Return the [x, y] coordinate for the center point of the cell that contains the specified text.  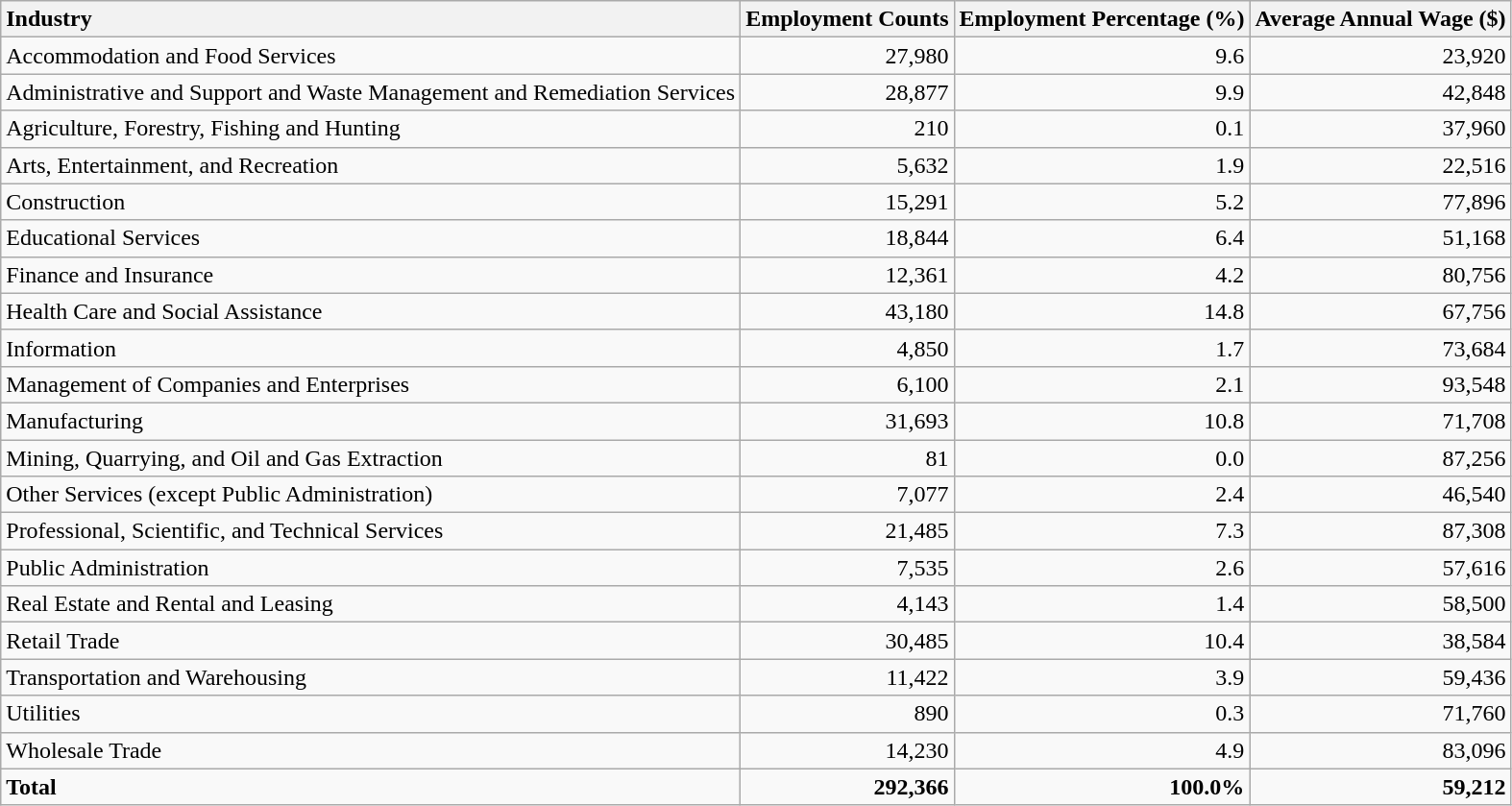
28,877 [847, 92]
1.7 [1102, 348]
210 [847, 129]
Mining, Quarrying, and Oil and Gas Extraction [371, 458]
71,760 [1380, 714]
23,920 [1380, 56]
Utilities [371, 714]
Manufacturing [371, 421]
0.0 [1102, 458]
38,584 [1380, 641]
Total [371, 787]
11,422 [847, 677]
93,548 [1380, 384]
27,980 [847, 56]
51,168 [1380, 238]
81 [847, 458]
14.8 [1102, 311]
59,212 [1380, 787]
Employment Counts [847, 19]
14,230 [847, 750]
71,708 [1380, 421]
15,291 [847, 202]
Educational Services [371, 238]
2.1 [1102, 384]
Management of Companies and Enterprises [371, 384]
Public Administration [371, 568]
43,180 [847, 311]
7,535 [847, 568]
7,077 [847, 495]
0.3 [1102, 714]
Industry [371, 19]
87,308 [1380, 531]
58,500 [1380, 604]
31,693 [847, 421]
57,616 [1380, 568]
2.6 [1102, 568]
12,361 [847, 275]
6.4 [1102, 238]
9.6 [1102, 56]
Finance and Insurance [371, 275]
21,485 [847, 531]
4.2 [1102, 275]
1.9 [1102, 165]
Real Estate and Rental and Leasing [371, 604]
87,256 [1380, 458]
5,632 [847, 165]
10.4 [1102, 641]
Health Care and Social Assistance [371, 311]
10.8 [1102, 421]
59,436 [1380, 677]
7.3 [1102, 531]
100.0% [1102, 787]
292,366 [847, 787]
5.2 [1102, 202]
30,485 [847, 641]
3.9 [1102, 677]
Agriculture, Forestry, Fishing and Hunting [371, 129]
46,540 [1380, 495]
9.9 [1102, 92]
4,143 [847, 604]
67,756 [1380, 311]
0.1 [1102, 129]
Professional, Scientific, and Technical Services [371, 531]
6,100 [847, 384]
Administrative and Support and Waste Management and Remediation Services [371, 92]
77,896 [1380, 202]
80,756 [1380, 275]
37,960 [1380, 129]
Retail Trade [371, 641]
Average Annual Wage ($) [1380, 19]
18,844 [847, 238]
Transportation and Warehousing [371, 677]
42,848 [1380, 92]
4,850 [847, 348]
Construction [371, 202]
1.4 [1102, 604]
Information [371, 348]
22,516 [1380, 165]
Arts, Entertainment, and Recreation [371, 165]
4.9 [1102, 750]
Other Services (except Public Administration) [371, 495]
73,684 [1380, 348]
Accommodation and Food Services [371, 56]
83,096 [1380, 750]
Wholesale Trade [371, 750]
890 [847, 714]
Employment Percentage (%) [1102, 19]
2.4 [1102, 495]
